From the cell containing the given text, extract its center point as (X, Y) coordinate. 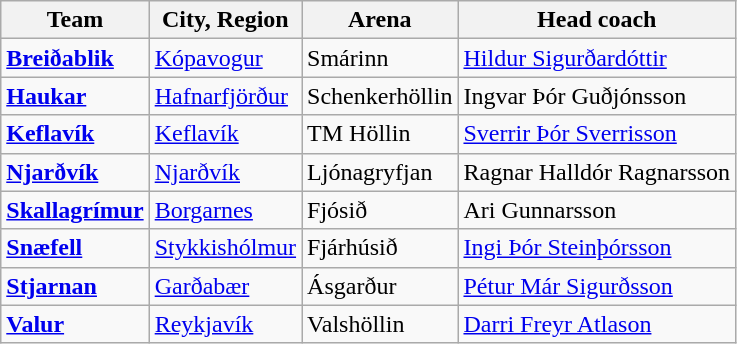
Ásgarður (380, 286)
Team (75, 20)
City, Region (225, 20)
Snæfell (75, 248)
Kópavogur (225, 58)
Sverrir Þór Sverrisson (597, 134)
Smárinn (380, 58)
Fjósið (380, 210)
Hildur Sigurðardóttir (597, 58)
Fjárhúsið (380, 248)
Hafnarfjörður (225, 96)
Stjarnan (75, 286)
Pétur Már Sigurðsson (597, 286)
Valur (75, 324)
Darri Freyr Atlason (597, 324)
Ari Gunnarsson (597, 210)
Arena (380, 20)
Head coach (597, 20)
Valshöllin (380, 324)
Borgarnes (225, 210)
Reykjavík (225, 324)
Schenkerhöllin (380, 96)
TM Höllin (380, 134)
Ljónagryfjan (380, 172)
Haukar (75, 96)
Ragnar Halldór Ragnarsson (597, 172)
Breiðablik (75, 58)
Skallagrímur (75, 210)
Ingvar Þór Guðjónsson (597, 96)
Garðabær (225, 286)
Stykkishólmur (225, 248)
Ingi Þór Steinþórsson (597, 248)
